Locate the cell with the specified text and output its (X, Y) center coordinate. 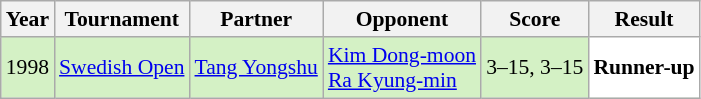
Result (644, 19)
Year (28, 19)
Partner (256, 19)
3–15, 3–15 (534, 68)
Tang Yongshu (256, 68)
Swedish Open (122, 68)
1998 (28, 68)
Tournament (122, 19)
Kim Dong-moon Ra Kyung-min (402, 68)
Score (534, 19)
Runner-up (644, 68)
Opponent (402, 19)
